Capture the cell that displays the provided text and extract its [X, Y] central coordinate. 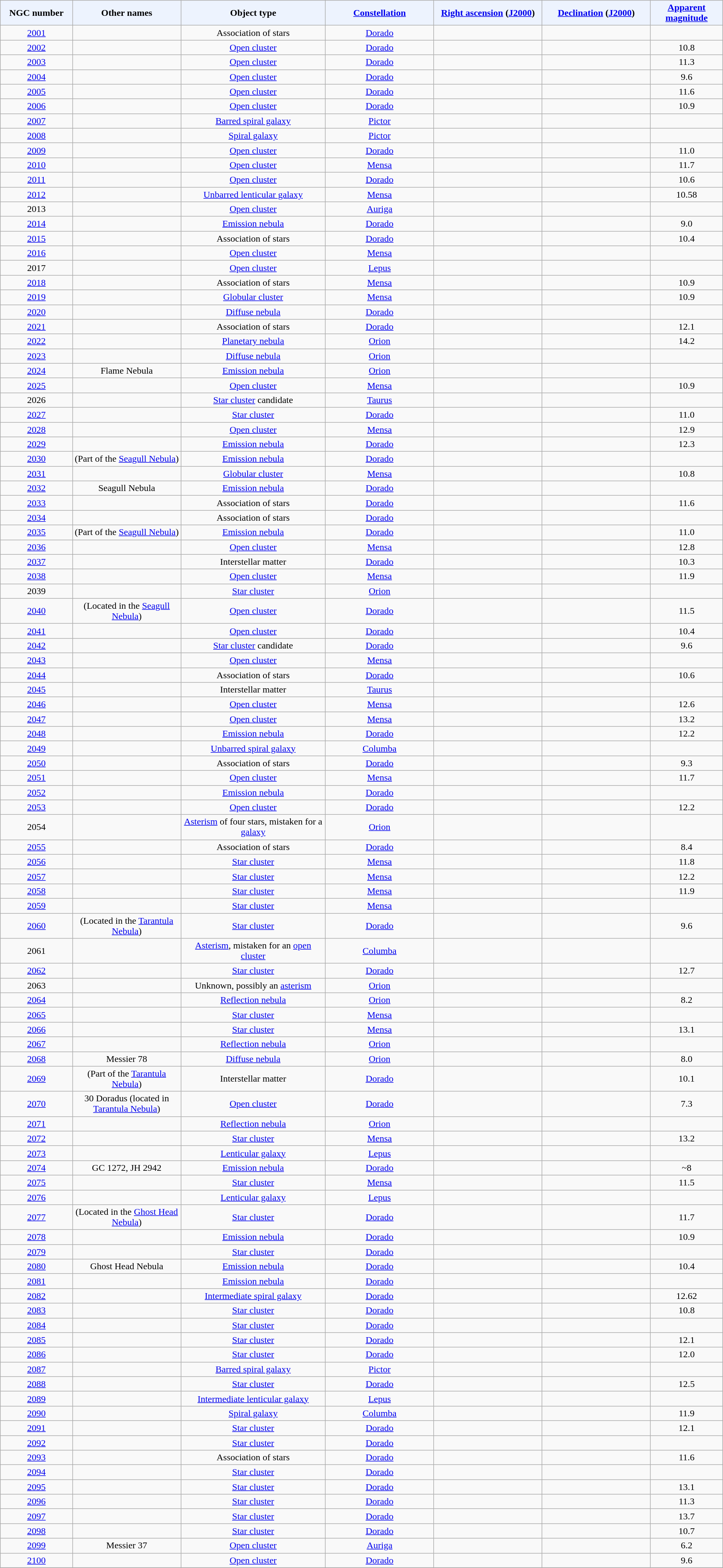
2009 [36, 150]
2098 [36, 1531]
2038 [36, 576]
Messier 78 [127, 1059]
2011 [36, 179]
2088 [36, 1384]
Intermediate spiral galaxy [253, 1296]
2099 [36, 1546]
2028 [36, 430]
2095 [36, 1487]
2084 [36, 1325]
2064 [36, 1000]
2053 [36, 807]
12.7 [687, 971]
2036 [36, 547]
Unbarred lenticular galaxy [253, 194]
2031 [36, 474]
2041 [36, 631]
2092 [36, 1443]
2049 [36, 748]
Constellation [379, 13]
12.0 [687, 1355]
(Located in the Tarantula Nebula) [127, 926]
2008 [36, 135]
2051 [36, 778]
Intermediate lenticular galaxy [253, 1399]
2076 [36, 1197]
2026 [36, 400]
2021 [36, 327]
~8 [687, 1168]
(Part of the Tarantula Nebula) [127, 1079]
2061 [36, 951]
2022 [36, 341]
14.2 [687, 341]
2079 [36, 1252]
2001 [36, 33]
2052 [36, 792]
2056 [36, 862]
(Located in the Ghost Head Nebula) [127, 1217]
2045 [36, 690]
9.0 [687, 224]
Apparent magnitude [687, 13]
2039 [36, 591]
2042 [36, 645]
2043 [36, 660]
10.7 [687, 1531]
Asterism of four stars, mistaken for a galaxy [253, 827]
2044 [36, 675]
2048 [36, 734]
2007 [36, 121]
2075 [36, 1182]
8.0 [687, 1059]
2054 [36, 827]
2005 [36, 91]
2013 [36, 209]
12.8 [687, 547]
2090 [36, 1413]
12.5 [687, 1384]
2019 [36, 297]
2014 [36, 224]
Declination (J2000) [596, 13]
11.8 [687, 862]
2078 [36, 1237]
2020 [36, 312]
2097 [36, 1516]
Right ascension (J2000) [488, 13]
2016 [36, 253]
2046 [36, 704]
2087 [36, 1369]
2017 [36, 268]
2074 [36, 1168]
Asterism, mistaken for an open cluster [253, 951]
2023 [36, 356]
Unbarred spiral galaxy [253, 748]
30 Doradus (located in Tarantula Nebula) [127, 1104]
Flame Nebula [127, 371]
12.3 [687, 444]
2091 [36, 1428]
2072 [36, 1138]
2060 [36, 926]
2089 [36, 1399]
2018 [36, 283]
2040 [36, 611]
7.3 [687, 1104]
2004 [36, 77]
10.1 [687, 1079]
2002 [36, 47]
2027 [36, 415]
2025 [36, 385]
NGC number [36, 13]
2006 [36, 106]
2057 [36, 876]
12.6 [687, 704]
Other names [127, 13]
Ghost Head Nebula [127, 1267]
Planetary nebula [253, 341]
2082 [36, 1296]
2065 [36, 1015]
2080 [36, 1267]
12.9 [687, 430]
2093 [36, 1458]
10.58 [687, 194]
2050 [36, 763]
2037 [36, 562]
12.62 [687, 1296]
2032 [36, 488]
Seagull Nebula [127, 488]
9.3 [687, 763]
2068 [36, 1059]
2066 [36, 1030]
2024 [36, 371]
2096 [36, 1502]
8.4 [687, 847]
2100 [36, 1560]
2073 [36, 1153]
2071 [36, 1124]
2062 [36, 971]
8.2 [687, 1000]
2069 [36, 1079]
2047 [36, 719]
2029 [36, 444]
2034 [36, 518]
6.2 [687, 1546]
13.7 [687, 1516]
2083 [36, 1311]
2033 [36, 503]
2058 [36, 891]
10.3 [687, 562]
(Located in the Seagull Nebula) [127, 611]
Object type [253, 13]
GC 1272, JH 2942 [127, 1168]
2035 [36, 532]
2015 [36, 239]
2081 [36, 1281]
2063 [36, 986]
2077 [36, 1217]
2010 [36, 165]
2055 [36, 847]
2085 [36, 1340]
2094 [36, 1472]
2070 [36, 1104]
2012 [36, 194]
2067 [36, 1044]
2003 [36, 62]
2030 [36, 459]
2059 [36, 906]
Unknown, possibly an asterism [253, 986]
2086 [36, 1355]
Messier 37 [127, 1546]
